Provide the (x, y) coordinate of the cell's center where the given text is located.  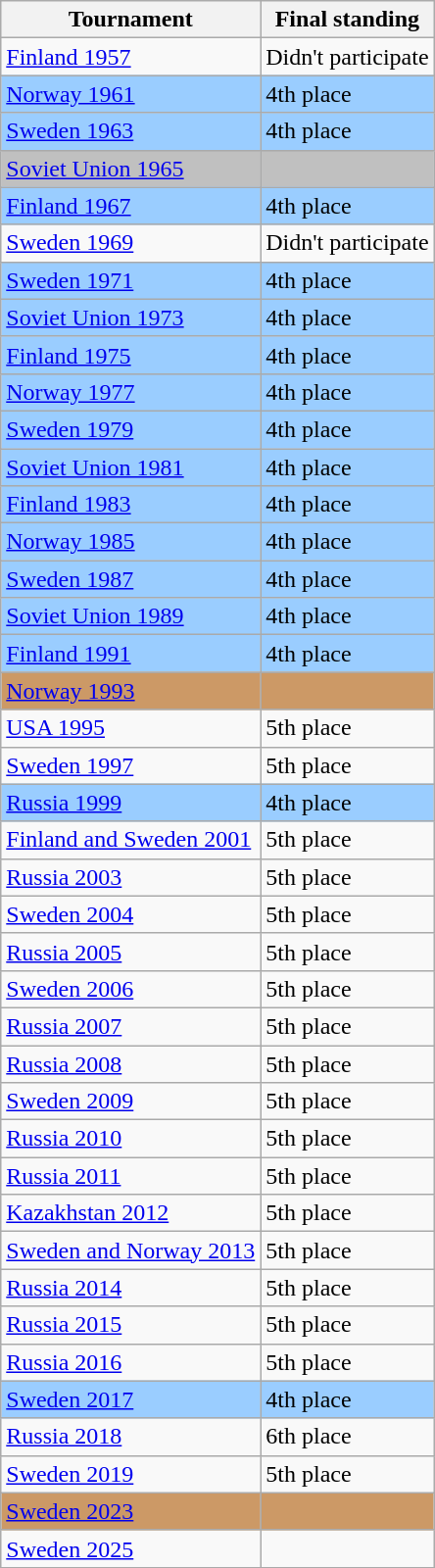
Russia 2007 (131, 1026)
Sweden 2004 (131, 914)
Norway 1993 (131, 691)
Finland 1967 (131, 206)
6th place (347, 1437)
Sweden 1987 (131, 579)
Soviet Union 1965 (131, 169)
Finland and Sweden 2001 (131, 840)
Sweden 1963 (131, 131)
Sweden 1979 (131, 429)
Finland 1991 (131, 654)
Norway 1985 (131, 542)
Norway 1961 (131, 94)
Finland 1975 (131, 355)
Soviet Union 1981 (131, 467)
Russia 2008 (131, 1063)
Norway 1977 (131, 392)
Sweden 2006 (131, 989)
Sweden 2009 (131, 1102)
Russia 2018 (131, 1437)
Finland 1957 (131, 57)
Russia 2016 (131, 1362)
Tournament (131, 20)
Russia 2010 (131, 1139)
Sweden 2017 (131, 1399)
Soviet Union 1973 (131, 318)
Sweden and Norway 2013 (131, 1250)
USA 1995 (131, 728)
Sweden 1997 (131, 765)
Final standing (347, 20)
Kazakhstan 2012 (131, 1213)
Russia 1999 (131, 803)
Soviet Union 1989 (131, 616)
Russia 2005 (131, 952)
Russia 2011 (131, 1176)
Sweden 2025 (131, 1548)
Russia 2015 (131, 1325)
Sweden 2023 (131, 1511)
Russia 2014 (131, 1288)
Sweden 1971 (131, 280)
Finland 1983 (131, 505)
Sweden 2019 (131, 1474)
Russia 2003 (131, 877)
Sweden 1969 (131, 243)
